Identify which cell holds the provided text, then report its (X, Y) central coordinate. 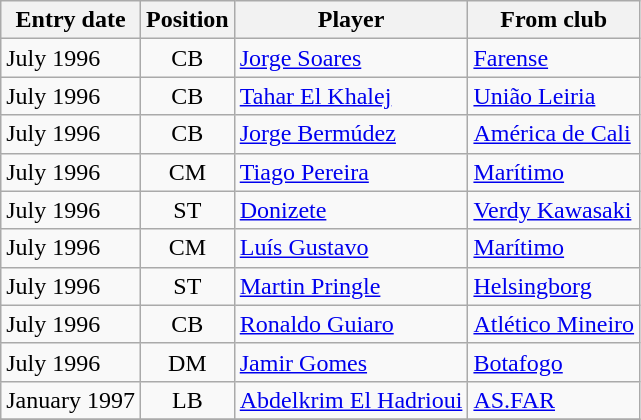
Atlético Mineiro (554, 324)
Botafogo (554, 362)
Jorge Soares (351, 58)
Position (187, 20)
From club (554, 20)
Verdy Kawasaki (554, 210)
Helsingborg (554, 286)
Tahar El Khalej (351, 96)
LB (187, 400)
Jamir Gomes (351, 362)
América de Cali (554, 134)
Abdelkrim El Hadrioui (351, 400)
DM (187, 362)
Jorge Bermúdez (351, 134)
January 1997 (71, 400)
União Leiria (554, 96)
Martin Pringle (351, 286)
Farense (554, 58)
AS.FAR (554, 400)
Ronaldo Guiaro (351, 324)
Tiago Pereira (351, 172)
Donizete (351, 210)
Luís Gustavo (351, 248)
Entry date (71, 20)
Player (351, 20)
